Return [x, y] of the center of cell containing provided text 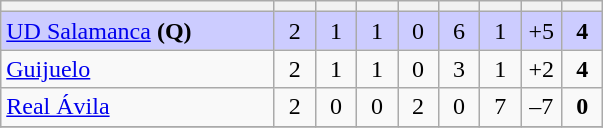
3 [460, 69]
–7 [542, 107]
+5 [542, 31]
6 [460, 31]
Guijuelo [138, 69]
UD Salamanca (Q) [138, 31]
7 [500, 107]
+2 [542, 69]
Real Ávila [138, 107]
